From the cell containing the given text, extract its center point as [x, y] coordinate. 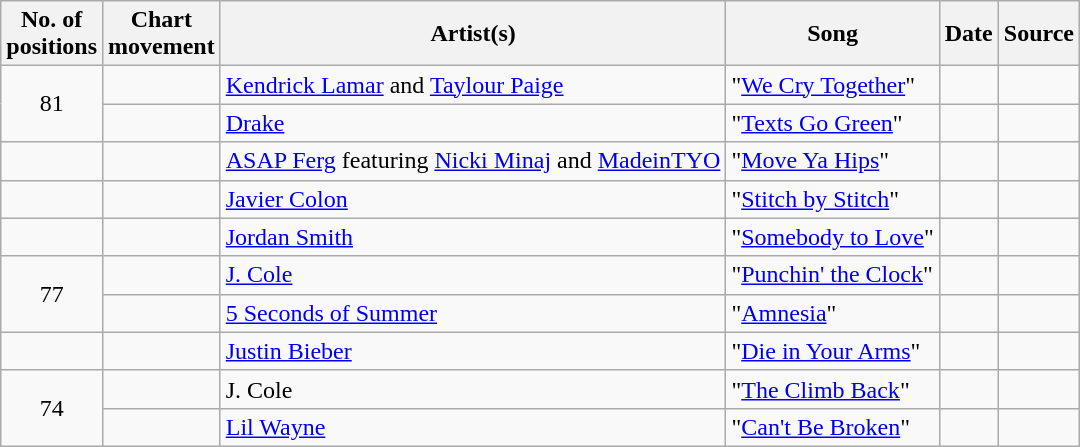
"Move Ya Hips" [832, 161]
Javier Colon [473, 199]
Date [968, 34]
"Punchin' the Clock" [832, 275]
5 Seconds of Summer [473, 313]
"Can't Be Broken" [832, 427]
"Texts Go Green" [832, 123]
"Somebody to Love" [832, 237]
"Die in Your Arms" [832, 351]
No. ofpositions [52, 34]
"Stitch by Stitch" [832, 199]
"The Climb Back" [832, 389]
Jordan Smith [473, 237]
"Amnesia" [832, 313]
74 [52, 408]
Justin Bieber [473, 351]
Lil Wayne [473, 427]
ASAP Ferg featuring Nicki Minaj and MadeinTYO [473, 161]
Song [832, 34]
Chartmovement [162, 34]
Artist(s) [473, 34]
Source [1038, 34]
77 [52, 294]
81 [52, 104]
Kendrick Lamar and Taylour Paige [473, 85]
"We Cry Together" [832, 85]
Drake [473, 123]
